Output the (X, Y) coordinate of the center of the cell containing the given text.  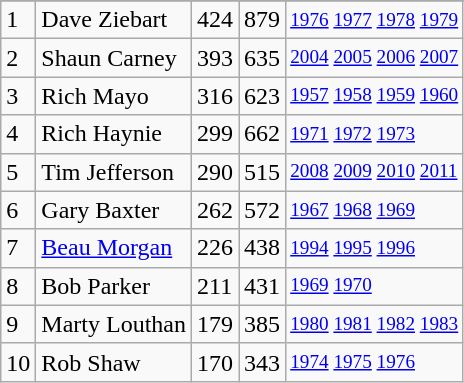
572 (262, 210)
10 (18, 362)
1957 1958 1959 1960 (374, 96)
9 (18, 324)
Shaun Carney (114, 58)
635 (262, 58)
1980 1981 1982 1983 (374, 324)
424 (216, 20)
5 (18, 172)
1969 1970 (374, 286)
Tim Jefferson (114, 172)
2004 2005 2006 2007 (374, 58)
Rich Mayo (114, 96)
879 (262, 20)
385 (262, 324)
170 (216, 362)
343 (262, 362)
3 (18, 96)
262 (216, 210)
431 (262, 286)
290 (216, 172)
515 (262, 172)
299 (216, 134)
Marty Louthan (114, 324)
Gary Baxter (114, 210)
8 (18, 286)
662 (262, 134)
6 (18, 210)
Rob Shaw (114, 362)
1974 1975 1976 (374, 362)
Beau Morgan (114, 248)
4 (18, 134)
Rich Haynie (114, 134)
316 (216, 96)
1967 1968 1969 (374, 210)
623 (262, 96)
7 (18, 248)
179 (216, 324)
226 (216, 248)
1 (18, 20)
211 (216, 286)
2 (18, 58)
1976 1977 1978 1979 (374, 20)
Bob Parker (114, 286)
393 (216, 58)
1971 1972 1973 (374, 134)
2008 2009 2010 2011 (374, 172)
1994 1995 1996 (374, 248)
Dave Ziebart (114, 20)
438 (262, 248)
